Search for the cell housing the specified text and yield its [x, y] center coordinate. 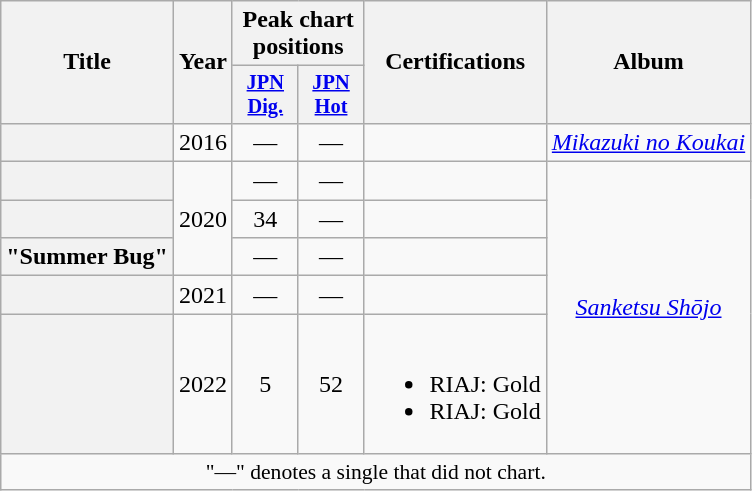
"—" denotes a single that did not chart. [376, 472]
2021 [202, 295]
JPNHot [331, 95]
Album [648, 62]
Sanketsu Shōjo [648, 308]
Certifications [455, 62]
52 [331, 384]
2020 [202, 219]
2016 [202, 142]
Year [202, 62]
"Summer Bug" [88, 257]
JPNDig. [265, 95]
5 [265, 384]
34 [265, 219]
RIAJ: Gold RIAJ: Gold [455, 384]
2022 [202, 384]
Title [88, 62]
Mikazuki no Koukai [648, 142]
Peak chart positions [298, 34]
